From the cell containing the given text, extract its center point as [X, Y] coordinate. 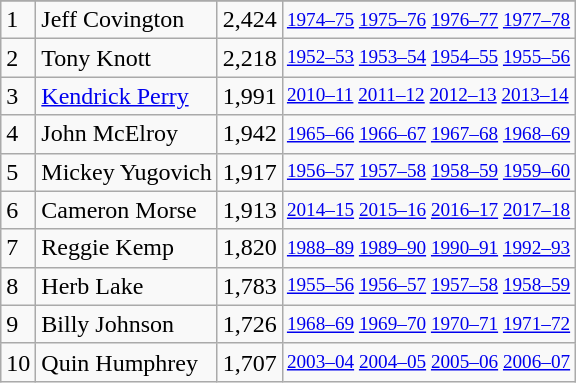
1,942 [250, 134]
1955–56 1956–57 1957–58 1958–59 [428, 286]
1 [18, 20]
Billy Johnson [126, 324]
2,218 [250, 58]
2003–04 2004–05 2005–06 2006–07 [428, 362]
2010–11 2011–12 2012–13 2013–14 [428, 96]
John McElroy [126, 134]
Mickey Yugovich [126, 172]
2 [18, 58]
Herb Lake [126, 286]
1988–89 1989–90 1990–91 1992–93 [428, 248]
1,991 [250, 96]
2,424 [250, 20]
1,783 [250, 286]
1974–75 1975–76 1976–77 1977–78 [428, 20]
3 [18, 96]
Tony Knott [126, 58]
Jeff Covington [126, 20]
1,726 [250, 324]
Reggie Kemp [126, 248]
Quin Humphrey [126, 362]
1,913 [250, 210]
1968–69 1969–70 1970–71 1971–72 [428, 324]
1,820 [250, 248]
4 [18, 134]
Cameron Morse [126, 210]
2014–15 2015–16 2016–17 2017–18 [428, 210]
Kendrick Perry [126, 96]
6 [18, 210]
5 [18, 172]
10 [18, 362]
1,917 [250, 172]
9 [18, 324]
8 [18, 286]
7 [18, 248]
1956–57 1957–58 1958–59 1959–60 [428, 172]
1,707 [250, 362]
1952–53 1953–54 1954–55 1955–56 [428, 58]
1965–66 1966–67 1967–68 1968–69 [428, 134]
